Detect which cell encompasses the target text, then output its (x, y) center coordinate. 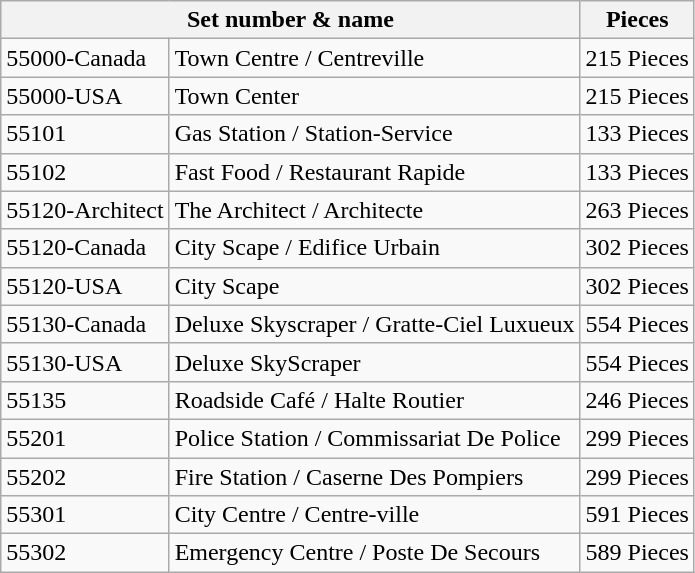
Pieces (637, 20)
City Centre / Centre-ville (374, 515)
55202 (85, 477)
246 Pieces (637, 400)
Deluxe Skyscraper / Gratte-Ciel Luxueux (374, 324)
55201 (85, 438)
55000-USA (85, 96)
55000-Canada (85, 58)
City Scape (374, 286)
55135 (85, 400)
Set number & name (290, 20)
Gas Station / Station-Service (374, 134)
Town Centre / Centreville (374, 58)
Town Center (374, 96)
55120-Canada (85, 248)
55102 (85, 172)
55120-USA (85, 286)
591 Pieces (637, 515)
Fast Food / Restaurant Rapide (374, 172)
55130-USA (85, 362)
55130-Canada (85, 324)
The Architect / Architecte (374, 210)
55302 (85, 553)
Roadside Café / Halte Routier (374, 400)
Deluxe SkyScraper (374, 362)
Fire Station / Caserne Des Pompiers (374, 477)
55301 (85, 515)
263 Pieces (637, 210)
589 Pieces (637, 553)
55120-Architect (85, 210)
Police Station / Commissariat De Police (374, 438)
Emergency Centre / Poste De Secours (374, 553)
55101 (85, 134)
City Scape / Edifice Urbain (374, 248)
